Identify which cell holds the provided text, then report its [x, y] central coordinate. 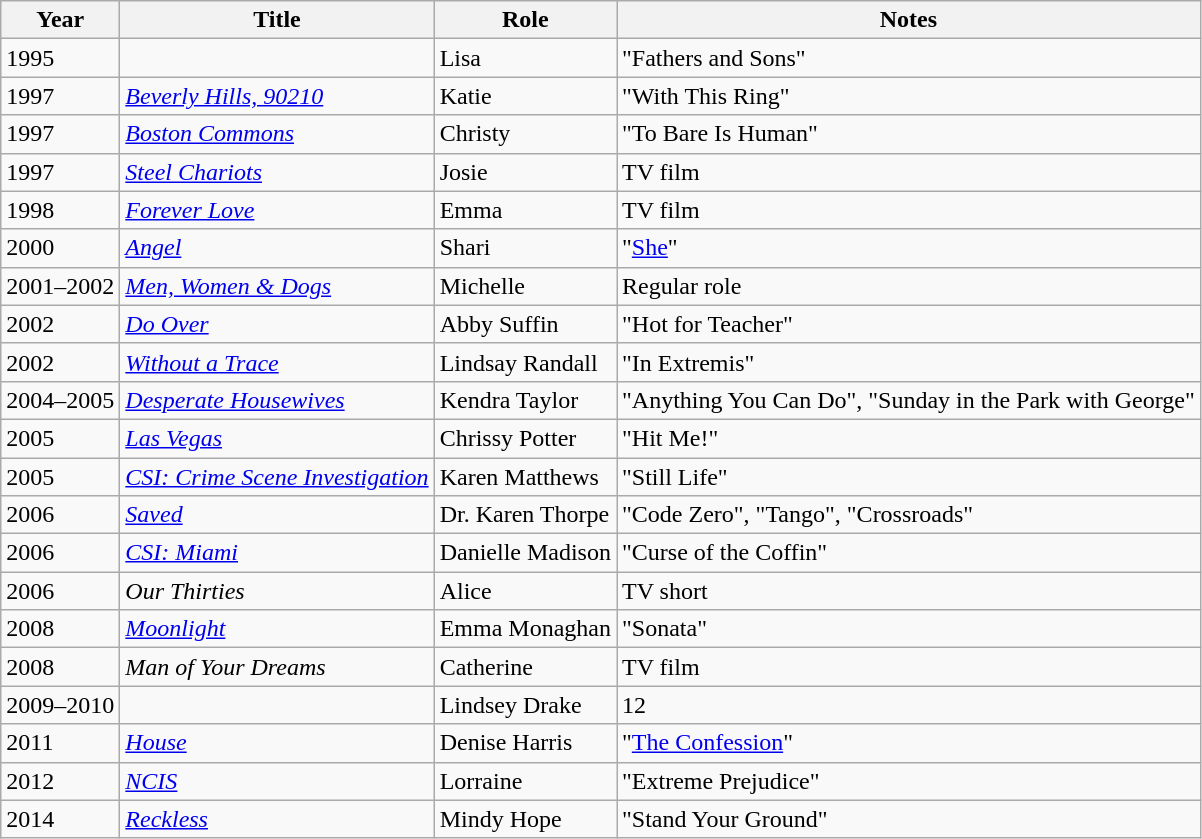
"Stand Your Ground" [908, 819]
Man of Your Dreams [277, 667]
NCIS [277, 781]
Christy [525, 134]
2011 [60, 743]
"She" [908, 248]
2012 [60, 781]
Our Thirties [277, 591]
Lindsay Randall [525, 362]
"In Extremis" [908, 362]
"Code Zero", "Tango", "Crossroads" [908, 515]
Reckless [277, 819]
2014 [60, 819]
"Anything You Can Do", "Sunday in the Park with George" [908, 400]
Abby Suffin [525, 324]
Moonlight [277, 629]
Lindsey Drake [525, 705]
Title [277, 20]
"Sonata" [908, 629]
Men, Women & Dogs [277, 286]
Las Vegas [277, 438]
"To Bare Is Human" [908, 134]
Katie [525, 96]
Emma [525, 210]
Lisa [525, 58]
CSI: Miami [277, 553]
"The Confession" [908, 743]
Role [525, 20]
Denise Harris [525, 743]
Saved [277, 515]
Desperate Housewives [277, 400]
Regular role [908, 286]
House [277, 743]
Emma Monaghan [525, 629]
"Fathers and Sons" [908, 58]
Karen Matthews [525, 477]
Alice [525, 591]
Notes [908, 20]
"Hit Me!" [908, 438]
"Hot for Teacher" [908, 324]
2004–2005 [60, 400]
TV short [908, 591]
Chrissy Potter [525, 438]
Michelle [525, 286]
12 [908, 705]
Do Over [277, 324]
1998 [60, 210]
"Extreme Prejudice" [908, 781]
Kendra Taylor [525, 400]
Josie [525, 172]
"Still Life" [908, 477]
Steel Chariots [277, 172]
"Curse of the Coffin" [908, 553]
Without a Trace [277, 362]
Shari [525, 248]
1995 [60, 58]
Boston Commons [277, 134]
2000 [60, 248]
CSI: Crime Scene Investigation [277, 477]
2009–2010 [60, 705]
Angel [277, 248]
Danielle Madison [525, 553]
Mindy Hope [525, 819]
Dr. Karen Thorpe [525, 515]
Year [60, 20]
Forever Love [277, 210]
2001–2002 [60, 286]
Catherine [525, 667]
Lorraine [525, 781]
"With This Ring" [908, 96]
Beverly Hills, 90210 [277, 96]
